Pinpoint the cell where the given text exists, returning its [x, y] midpoint coordinate. 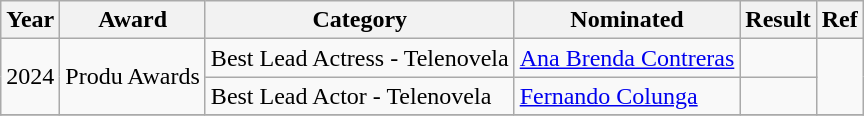
2024 [30, 77]
Ref [840, 20]
Award [133, 20]
Nominated [627, 20]
Category [360, 20]
Fernando Colunga [627, 96]
Best Lead Actor - Telenovela [360, 96]
Ana Brenda Contreras [627, 58]
Produ Awards [133, 77]
Year [30, 20]
Result [778, 20]
Best Lead Actress - Telenovela [360, 58]
